Determine the (x, y) coordinate at the center of the cell enclosing the given text.  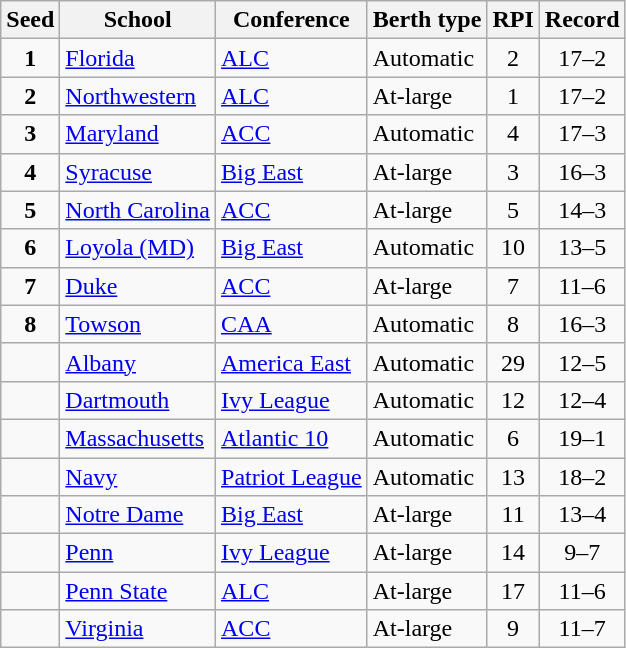
Atlantic 10 (292, 438)
12–4 (582, 400)
Duke (138, 286)
12 (513, 400)
Navy (138, 477)
14 (513, 553)
10 (513, 248)
13 (513, 477)
Loyola (MD) (138, 248)
18–2 (582, 477)
CAA (292, 324)
Virginia (138, 629)
17 (513, 591)
Berth type (427, 20)
19–1 (582, 438)
School (138, 20)
Penn State (138, 591)
9 (513, 629)
Syracuse (138, 172)
13–4 (582, 515)
Towson (138, 324)
29 (513, 362)
Dartmouth (138, 400)
13–5 (582, 248)
Albany (138, 362)
11–7 (582, 629)
Conference (292, 20)
Patriot League (292, 477)
America East (292, 362)
Northwestern (138, 96)
North Carolina (138, 210)
RPI (513, 20)
17–3 (582, 134)
11 (513, 515)
Florida (138, 58)
Seed (30, 20)
Massachusetts (138, 438)
Maryland (138, 134)
14–3 (582, 210)
Penn (138, 553)
12–5 (582, 362)
9–7 (582, 553)
Notre Dame (138, 515)
Record (582, 20)
